Capture the cell that displays the provided text and extract its (X, Y) central coordinate. 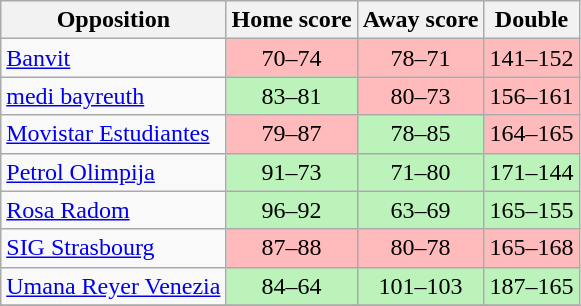
80–78 (420, 248)
70–74 (292, 58)
80–73 (420, 96)
171–144 (532, 172)
187–165 (532, 286)
SIG Strasbourg (114, 248)
101–103 (420, 286)
Opposition (114, 20)
79–87 (292, 134)
141–152 (532, 58)
Petrol Olimpija (114, 172)
63–69 (420, 210)
Banvit (114, 58)
78–85 (420, 134)
165–155 (532, 210)
Away score (420, 20)
78–71 (420, 58)
Double (532, 20)
Rosa Radom (114, 210)
Umana Reyer Venezia (114, 286)
156–161 (532, 96)
84–64 (292, 286)
medi bayreuth (114, 96)
Movistar Estudiantes (114, 134)
96–92 (292, 210)
71–80 (420, 172)
83–81 (292, 96)
Home score (292, 20)
164–165 (532, 134)
87–88 (292, 248)
165–168 (532, 248)
91–73 (292, 172)
